Output the [x, y] coordinate of the center of the cell containing the given text.  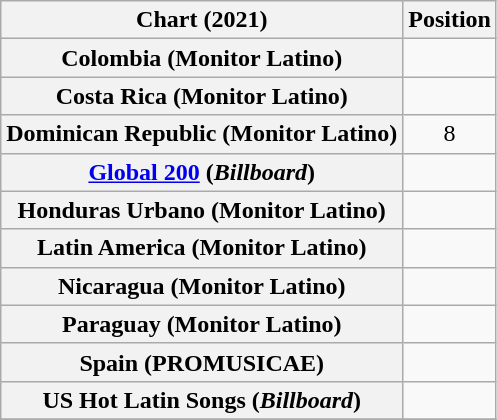
Dominican Republic (Monitor Latino) [202, 134]
Spain (PROMUSICAE) [202, 362]
Nicaragua (Monitor Latino) [202, 286]
US Hot Latin Songs (Billboard) [202, 400]
Latin America (Monitor Latino) [202, 248]
8 [450, 134]
Costa Rica (Monitor Latino) [202, 96]
Chart (2021) [202, 20]
Colombia (Monitor Latino) [202, 58]
Honduras Urbano (Monitor Latino) [202, 210]
Paraguay (Monitor Latino) [202, 324]
Global 200 (Billboard) [202, 172]
Position [450, 20]
